From the cell containing the given text, extract its center point as [x, y] coordinate. 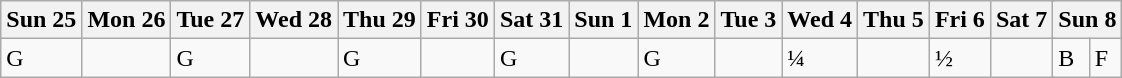
Wed 28 [294, 20]
¼ [820, 58]
F [1106, 58]
Sun 1 [604, 20]
Fri 30 [458, 20]
Mon 26 [126, 20]
Wed 4 [820, 20]
Tue 27 [210, 20]
Sat 31 [531, 20]
Tue 3 [748, 20]
B [1071, 58]
Mon 2 [676, 20]
Sun 8 [1088, 20]
Fri 6 [960, 20]
½ [960, 58]
Sun 25 [42, 20]
Thu 5 [894, 20]
Sat 7 [1021, 20]
Thu 29 [380, 20]
